Find where the given text appears and provide that cell's center as [X, Y] coordinate. 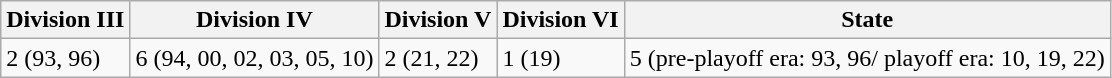
Division III [66, 20]
2 (93, 96) [66, 58]
Division V [438, 20]
1 (19) [560, 58]
State [867, 20]
5 (pre-playoff era: 93, 96/ playoff era: 10, 19, 22) [867, 58]
Division VI [560, 20]
6 (94, 00, 02, 03, 05, 10) [254, 58]
Division IV [254, 20]
2 (21, 22) [438, 58]
